Find where the given text appears and provide that cell's center as [X, Y] coordinate. 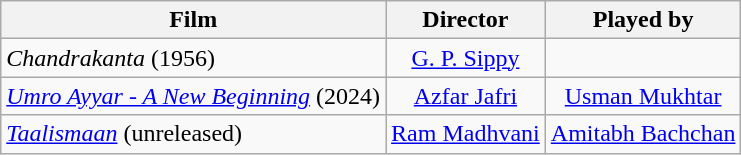
Played by [643, 20]
Chandrakanta (1956) [194, 58]
Film [194, 20]
Umro Ayyar - A New Beginning (2024) [194, 96]
Director [466, 20]
Azfar Jafri [466, 96]
Amitabh Bachchan [643, 134]
Usman Mukhtar [643, 96]
Ram Madhvani [466, 134]
Taalismaan (unreleased) [194, 134]
G. P. Sippy [466, 58]
